Search for the cell housing the specified text and yield its (X, Y) center coordinate. 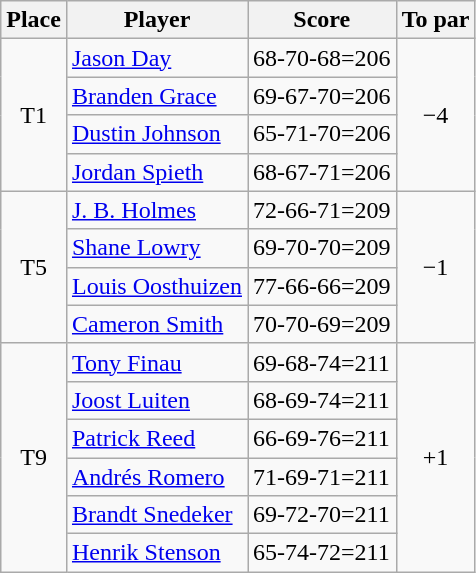
65-74-72=211 (322, 553)
69-68-74=211 (322, 362)
Brandt Snedeker (156, 515)
+1 (436, 457)
J. B. Holmes (156, 210)
Henrik Stenson (156, 553)
69-70-70=209 (322, 248)
69-72-70=211 (322, 515)
65-71-70=206 (322, 134)
Score (322, 20)
T9 (34, 457)
68-67-71=206 (322, 172)
70-70-69=209 (322, 324)
Dustin Johnson (156, 134)
Patrick Reed (156, 438)
72-66-71=209 (322, 210)
To par (436, 20)
68-70-68=206 (322, 58)
Tony Finau (156, 362)
Joost Luiten (156, 400)
T1 (34, 115)
Branden Grace (156, 96)
71-69-71=211 (322, 477)
Andrés Romero (156, 477)
66-69-76=211 (322, 438)
Player (156, 20)
68-69-74=211 (322, 400)
Jason Day (156, 58)
T5 (34, 267)
Louis Oosthuizen (156, 286)
Place (34, 20)
Cameron Smith (156, 324)
77-66-66=209 (322, 286)
69-67-70=206 (322, 96)
−4 (436, 115)
Jordan Spieth (156, 172)
Shane Lowry (156, 248)
−1 (436, 267)
